Capture the cell that displays the provided text and extract its (X, Y) central coordinate. 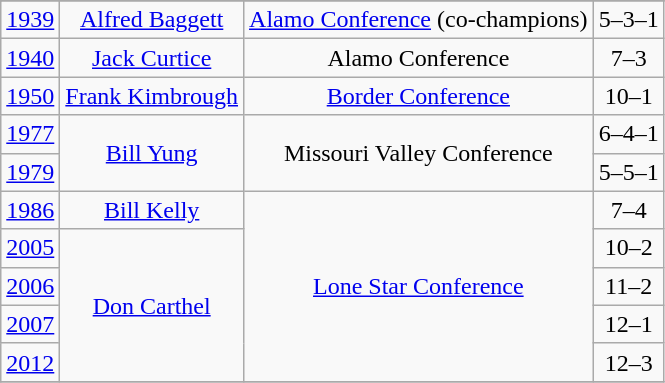
12–3 (628, 362)
10–2 (628, 248)
2006 (30, 286)
7–3 (628, 58)
12–1 (628, 324)
1940 (30, 58)
Alamo Conference (419, 58)
Bill Yung (152, 153)
Lone Star Conference (419, 286)
5–5–1 (628, 172)
1939 (30, 20)
1986 (30, 210)
Alamo Conference (co-champions) (419, 20)
Don Carthel (152, 305)
2005 (30, 248)
Border Conference (419, 96)
Missouri Valley Conference (419, 153)
10–1 (628, 96)
2007 (30, 324)
5–3–1 (628, 20)
Alfred Baggett (152, 20)
2012 (30, 362)
6–4–1 (628, 134)
11–2 (628, 286)
1950 (30, 96)
1979 (30, 172)
1977 (30, 134)
Bill Kelly (152, 210)
Frank Kimbrough (152, 96)
7–4 (628, 210)
Jack Curtice (152, 58)
